Identify which cell holds the provided text, then report its (X, Y) central coordinate. 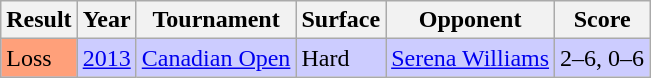
Hard (341, 58)
2–6, 0–6 (602, 58)
Result (39, 20)
Loss (39, 58)
Serena Williams (470, 58)
Surface (341, 20)
Canadian Open (216, 58)
Opponent (470, 20)
2013 (106, 58)
Year (106, 20)
Score (602, 20)
Tournament (216, 20)
